Capture the cell that displays the provided text and extract its (x, y) central coordinate. 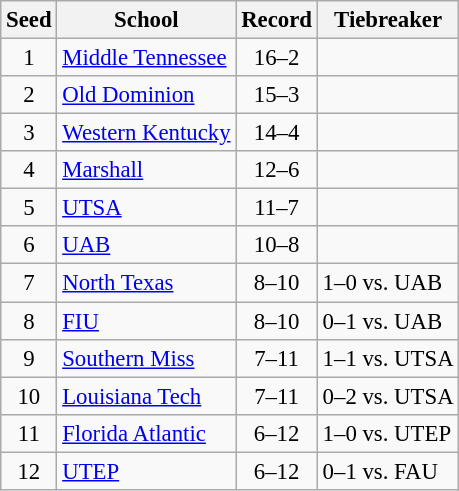
UAB (146, 245)
School (146, 20)
1 (29, 58)
12–6 (276, 170)
10–8 (276, 245)
14–4 (276, 133)
11–7 (276, 208)
North Texas (146, 283)
UTEP (146, 471)
Tiebreaker (388, 20)
10 (29, 396)
Florida Atlantic (146, 433)
6 (29, 245)
5 (29, 208)
8 (29, 321)
1–0 vs. UTEP (388, 433)
UTSA (146, 208)
1–1 vs. UTSA (388, 358)
1–0 vs. UAB (388, 283)
Old Dominion (146, 95)
Middle Tennessee (146, 58)
0–2 vs. UTSA (388, 396)
9 (29, 358)
Seed (29, 20)
Marshall (146, 170)
16–2 (276, 58)
4 (29, 170)
Southern Miss (146, 358)
2 (29, 95)
Record (276, 20)
12 (29, 471)
0–1 vs. FAU (388, 471)
11 (29, 433)
3 (29, 133)
7 (29, 283)
15–3 (276, 95)
FIU (146, 321)
0–1 vs. UAB (388, 321)
Louisiana Tech (146, 396)
Western Kentucky (146, 133)
